Output the (x, y) coordinate of the center of the cell containing the given text.  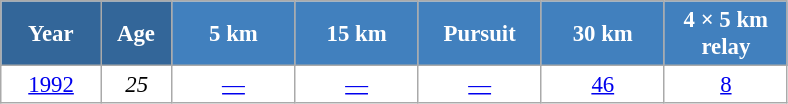
5 km (234, 34)
8 (726, 85)
4 × 5 km relay (726, 34)
Age (136, 34)
25 (136, 85)
1992 (52, 85)
Pursuit (480, 34)
Year (52, 34)
46 (602, 85)
15 km (356, 34)
30 km (602, 34)
